Determine the (x, y) coordinate at the center of the cell enclosing the given text.  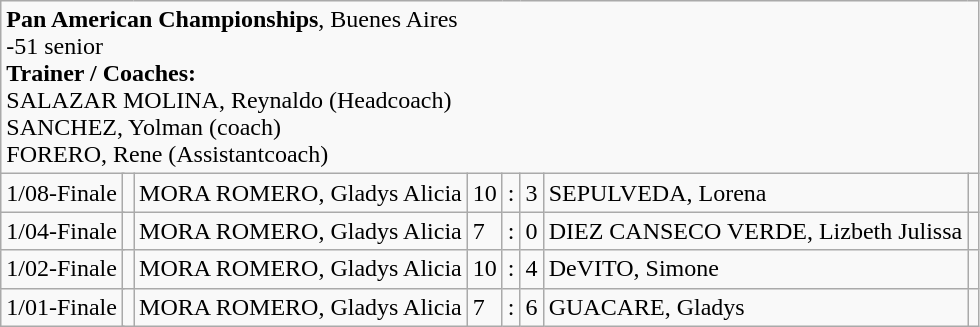
DeVITO, Simone (756, 269)
1/08-Finale (62, 193)
GUACARE, Gladys (756, 307)
3 (532, 193)
1/02-Finale (62, 269)
4 (532, 269)
DIEZ CANSECO VERDE, Lizbeth Julissa (756, 231)
1/04-Finale (62, 231)
0 (532, 231)
SEPULVEDA, Lorena (756, 193)
1/01-Finale (62, 307)
6 (532, 307)
